From the cell containing the given text, extract its center point as [x, y] coordinate. 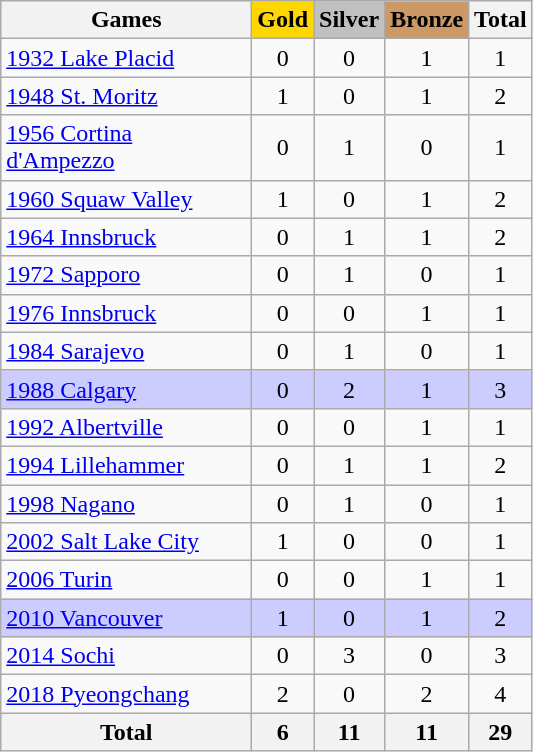
Bronze [427, 20]
1972 Sapporo [126, 275]
4 [501, 694]
Gold [283, 20]
1976 Innsbruck [126, 313]
2002 Salt Lake City [126, 542]
1994 Lillehammer [126, 465]
1992 Albertville [126, 427]
2010 Vancouver [126, 618]
2018 Pyeongchang [126, 694]
1988 Calgary [126, 389]
1964 Innsbruck [126, 237]
1932 Lake Placid [126, 58]
1998 Nagano [126, 503]
2006 Turin [126, 580]
6 [283, 732]
1948 St. Moritz [126, 96]
1960 Squaw Valley [126, 199]
29 [501, 732]
1956 Cortina d'Ampezzo [126, 148]
Silver [350, 20]
2014 Sochi [126, 656]
Games [126, 20]
1984 Sarajevo [126, 351]
